Output the (x, y) coordinate of the center of the cell containing the given text.  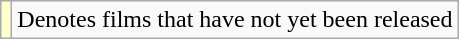
Denotes films that have not yet been released (235, 20)
